From the cell containing the given text, extract its center point as (X, Y) coordinate. 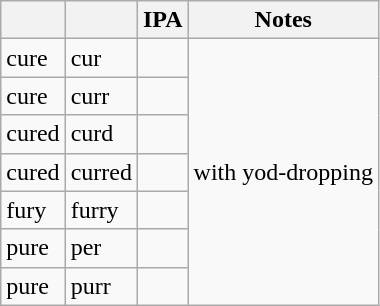
curred (101, 172)
fury (33, 210)
with yod-dropping (283, 172)
IPA (162, 20)
furry (101, 210)
curr (101, 96)
cur (101, 58)
curd (101, 134)
per (101, 248)
Notes (283, 20)
purr (101, 286)
